Search for the cell housing the specified text and yield its [x, y] center coordinate. 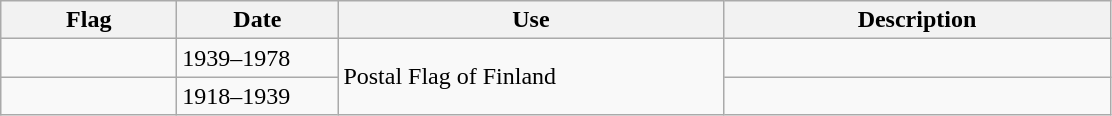
1918–1939 [258, 96]
Postal Flag of Finland [531, 77]
Description [917, 20]
1939–1978 [258, 58]
Use [531, 20]
Date [258, 20]
Flag [89, 20]
